Locate the cell with the specified text and output its [X, Y] center coordinate. 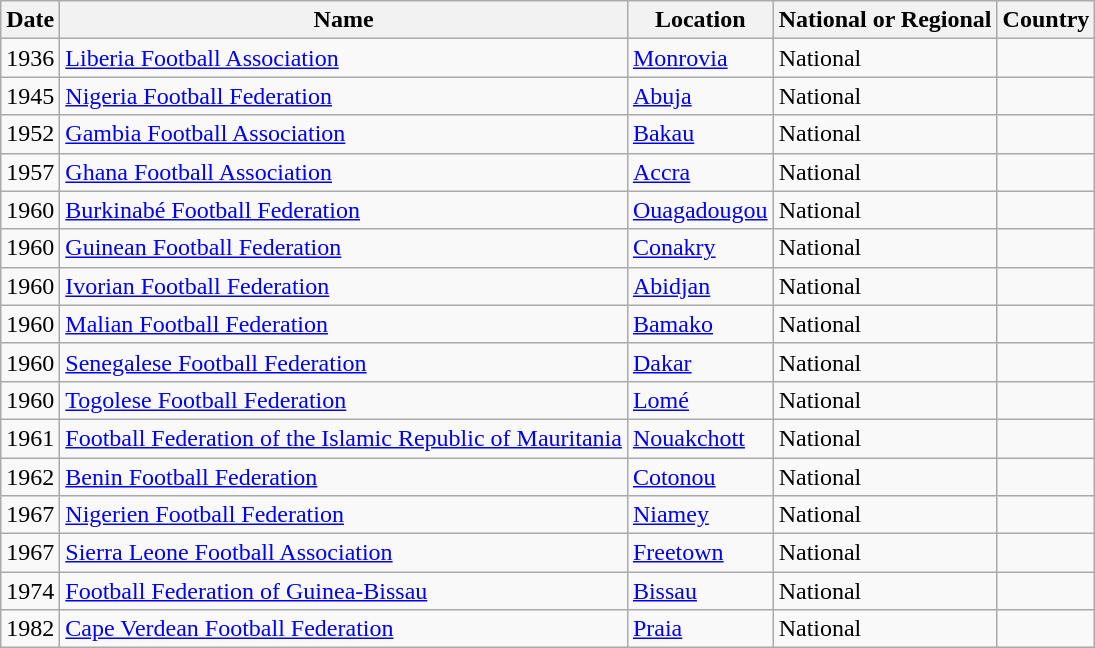
Nigeria Football Federation [344, 96]
Freetown [700, 553]
Cape Verdean Football Federation [344, 629]
1936 [30, 58]
Gambia Football Association [344, 134]
Nouakchott [700, 438]
1982 [30, 629]
Abuja [700, 96]
Date [30, 20]
Guinean Football Federation [344, 248]
Malian Football Federation [344, 324]
Country [1046, 20]
Togolese Football Federation [344, 400]
1974 [30, 591]
National or Regional [885, 20]
Conakry [700, 248]
Nigerien Football Federation [344, 515]
1962 [30, 477]
Name [344, 20]
Ghana Football Association [344, 172]
1952 [30, 134]
1957 [30, 172]
Niamey [700, 515]
Sierra Leone Football Association [344, 553]
1945 [30, 96]
Abidjan [700, 286]
Bamako [700, 324]
Praia [700, 629]
1961 [30, 438]
Location [700, 20]
Football Federation of the Islamic Republic of Mauritania [344, 438]
Monrovia [700, 58]
Cotonou [700, 477]
Lomé [700, 400]
Senegalese Football Federation [344, 362]
Ivorian Football Federation [344, 286]
Bissau [700, 591]
Accra [700, 172]
Bakau [700, 134]
Liberia Football Association [344, 58]
Burkinabé Football Federation [344, 210]
Benin Football Federation [344, 477]
Football Federation of Guinea-Bissau [344, 591]
Ouagadougou [700, 210]
Dakar [700, 362]
